Extract the (x, y) coordinate from the center of the cell holding the provided text.  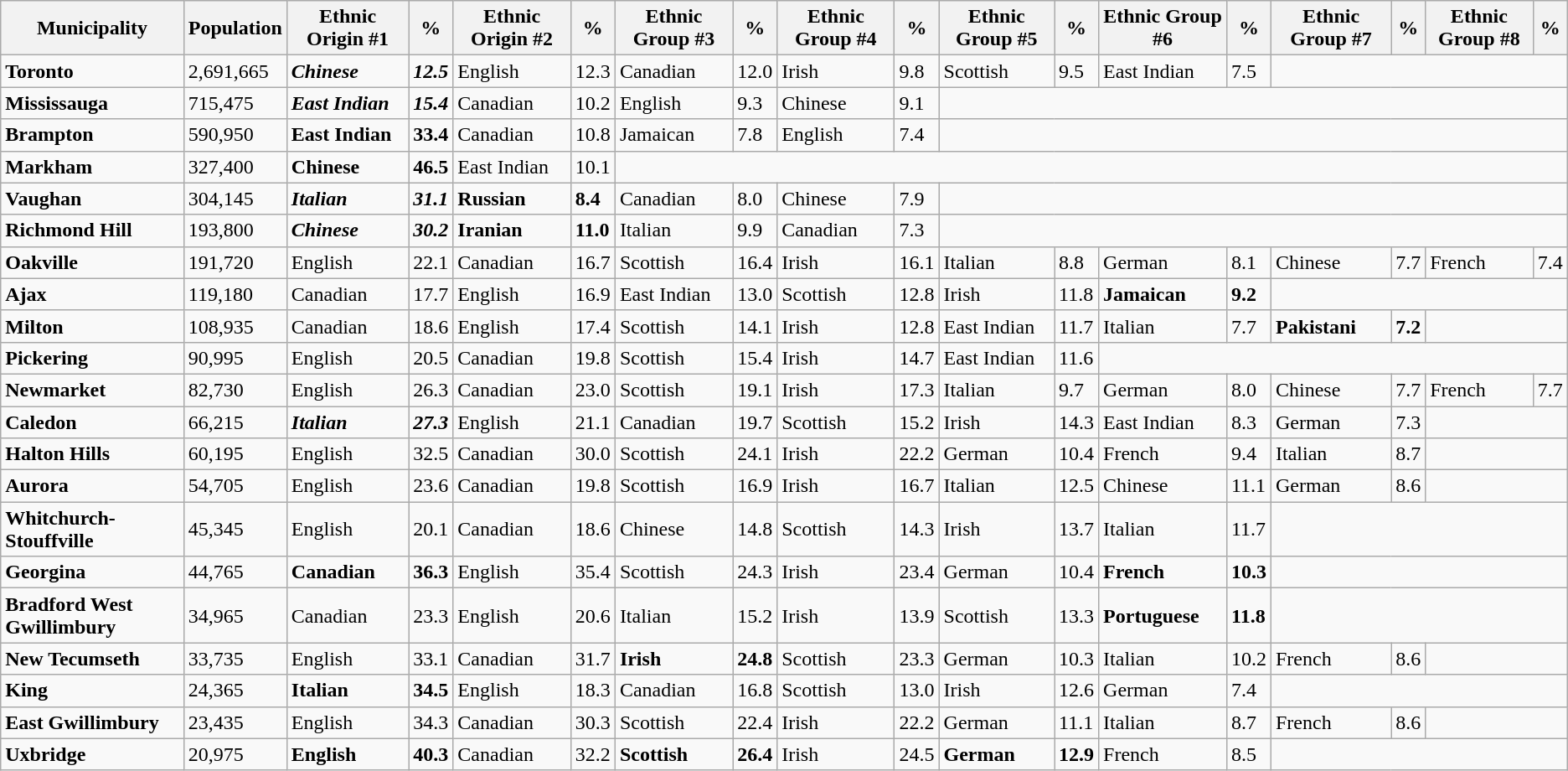
327,400 (235, 167)
33.1 (431, 659)
9.8 (916, 71)
18.3 (593, 691)
119,180 (235, 294)
46.5 (431, 167)
12.9 (1075, 754)
40.3 (431, 754)
16.4 (756, 262)
7.5 (1248, 71)
9.2 (1248, 294)
16.8 (756, 691)
36.3 (431, 572)
193,800 (235, 230)
8.4 (593, 199)
11.6 (1075, 358)
60,195 (235, 454)
191,720 (235, 262)
Oakville (92, 262)
17.7 (431, 294)
24.8 (756, 659)
23,435 (235, 722)
Ajax (92, 294)
Ethnic Group #8 (1479, 28)
9.7 (1075, 390)
590,950 (235, 135)
13.7 (1075, 530)
Richmond Hill (92, 230)
Pakistani (1330, 326)
21.1 (593, 422)
Ethnic Origin #1 (347, 28)
33,735 (235, 659)
19.1 (756, 390)
Georgina (92, 572)
90,995 (235, 358)
16.1 (916, 262)
9.1 (916, 103)
Milton (92, 326)
Aurora (92, 486)
Pickering (92, 358)
10.1 (593, 167)
24,365 (235, 691)
24.3 (756, 572)
22.1 (431, 262)
Municipality (92, 28)
304,145 (235, 199)
17.4 (593, 326)
8.8 (1075, 262)
Uxbridge (92, 754)
13.3 (1075, 615)
23.6 (431, 486)
715,475 (235, 103)
Ethnic Group #7 (1330, 28)
27.3 (431, 422)
23.4 (916, 572)
34,965 (235, 615)
19.7 (756, 422)
30.0 (593, 454)
7.2 (1409, 326)
35.4 (593, 572)
20.5 (431, 358)
34.5 (431, 691)
East Gwillimbury (92, 722)
New Tecumseth (92, 659)
12.0 (756, 71)
32.5 (431, 454)
24.5 (916, 754)
30.3 (593, 722)
13.9 (916, 615)
34.3 (431, 722)
Caledon (92, 422)
9.4 (1248, 454)
22.4 (756, 722)
Markham (92, 167)
Population (235, 28)
Mississauga (92, 103)
Ethnic Group #3 (673, 28)
Bradford West Gwillimbury (92, 615)
26.4 (756, 754)
Toronto (92, 71)
32.2 (593, 754)
82,730 (235, 390)
8.5 (1248, 754)
Portuguese (1163, 615)
33.4 (431, 135)
20.1 (431, 530)
31.1 (431, 199)
45,345 (235, 530)
8.3 (1248, 422)
14.7 (916, 358)
14.8 (756, 530)
26.3 (431, 390)
54,705 (235, 486)
23.0 (593, 390)
10.8 (593, 135)
Whitchurch-Stouffville (92, 530)
Newmarket (92, 390)
Vaughan (92, 199)
20,975 (235, 754)
King (92, 691)
31.7 (593, 659)
20.6 (593, 615)
Russian (512, 199)
14.1 (756, 326)
11.0 (593, 230)
8.1 (1248, 262)
9.5 (1075, 71)
7.8 (756, 135)
24.1 (756, 454)
7.9 (916, 199)
Ethnic Group #4 (836, 28)
Brampton (92, 135)
Ethnic Origin #2 (512, 28)
44,765 (235, 572)
Ethnic Group #6 (1163, 28)
9.9 (756, 230)
66,215 (235, 422)
2,691,665 (235, 71)
9.3 (756, 103)
Halton Hills (92, 454)
Iranian (512, 230)
Ethnic Group #5 (997, 28)
17.3 (916, 390)
108,935 (235, 326)
12.3 (593, 71)
12.6 (1075, 691)
30.2 (431, 230)
